Identify which cell holds the provided text, then report its [X, Y] central coordinate. 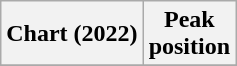
Chart (2022) [72, 34]
Peakposition [189, 34]
